For the text-containing cell, return its midpoint in (x, y) coordinate format. 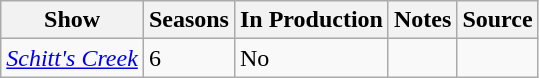
Schitt's Creek (72, 58)
No (311, 58)
Seasons (188, 20)
Notes (422, 20)
Show (72, 20)
Source (498, 20)
In Production (311, 20)
6 (188, 58)
